Identify which cell holds the provided text, then report its (X, Y) central coordinate. 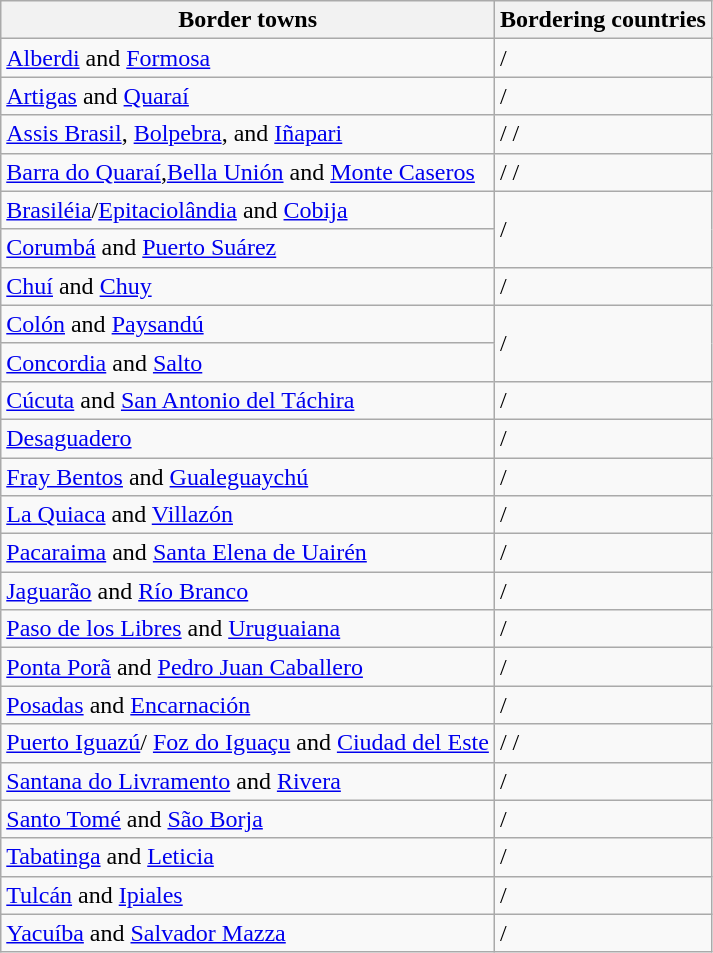
Barra do Quaraí,Bella Unión and Monte Caseros (248, 172)
Desaguadero (248, 438)
Border towns (248, 20)
Brasiléia/Epitaciolândia and Cobija (248, 210)
Colón and Paysandú (248, 324)
La Quiaca and Villazón (248, 515)
Cúcuta and San Antonio del Táchira (248, 400)
Concordia and Salto (248, 362)
Assis Brasil, Bolpebra, and Iñapari (248, 134)
Jaguarão and Río Branco (248, 591)
Artigas and Quaraí (248, 96)
Chuí and Chuy (248, 286)
Pacaraima and Santa Elena de Uairén (248, 553)
Corumbá and Puerto Suárez (248, 248)
Fray Bentos and Gualeguaychú (248, 477)
Alberdi and Formosa (248, 58)
Bordering countries (602, 20)
Tulcán and Ipiales (248, 895)
Yacuíba and Salvador Mazza (248, 933)
Tabatinga and Leticia (248, 857)
Puerto Iguazú/ Foz do Iguaçu and Ciudad del Este (248, 743)
Ponta Porã and Pedro Juan Caballero (248, 667)
Paso de los Libres and Uruguaiana (248, 629)
Santo Tomé and São Borja (248, 819)
Posadas and Encarnación (248, 705)
Santana do Livramento and Rivera (248, 781)
